Locate the cell with the specified text and output its [X, Y] center coordinate. 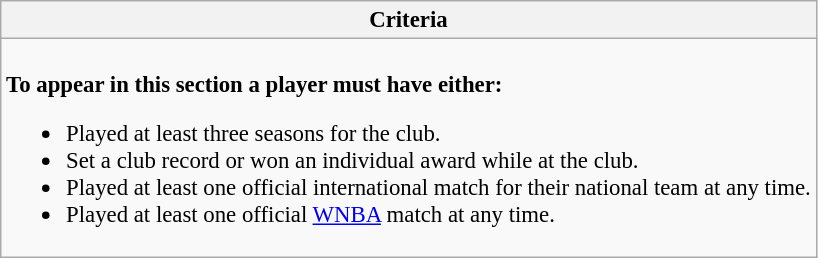
Criteria [408, 20]
